Identify which cell holds the provided text, then report its [X, Y] central coordinate. 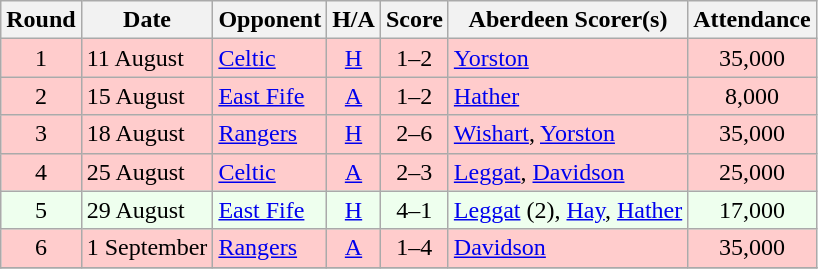
Round [41, 20]
Yorston [568, 58]
1 [41, 58]
6 [41, 248]
3 [41, 134]
Davidson [568, 248]
18 August [147, 134]
4 [41, 172]
8,000 [752, 96]
Hather [568, 96]
1 September [147, 248]
2 [41, 96]
29 August [147, 210]
Score [414, 20]
Wishart, Yorston [568, 134]
4–1 [414, 210]
H/A [354, 20]
Date [147, 20]
17,000 [752, 210]
Opponent [270, 20]
1–4 [414, 248]
Aberdeen Scorer(s) [568, 20]
2–6 [414, 134]
11 August [147, 58]
Attendance [752, 20]
15 August [147, 96]
25,000 [752, 172]
Leggat (2), Hay, Hather [568, 210]
Leggat, Davidson [568, 172]
5 [41, 210]
2–3 [414, 172]
25 August [147, 172]
